Identify which cell holds the provided text, then report its [x, y] central coordinate. 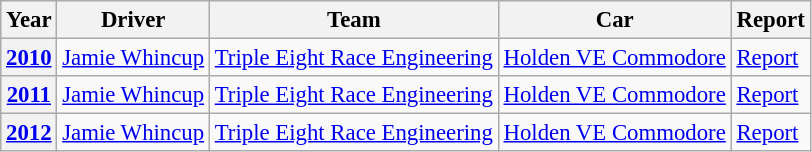
Car [614, 20]
Year [29, 20]
Team [354, 20]
2011 [29, 95]
Driver [134, 20]
2010 [29, 58]
2012 [29, 133]
